Search for the cell housing the specified text and yield its (X, Y) center coordinate. 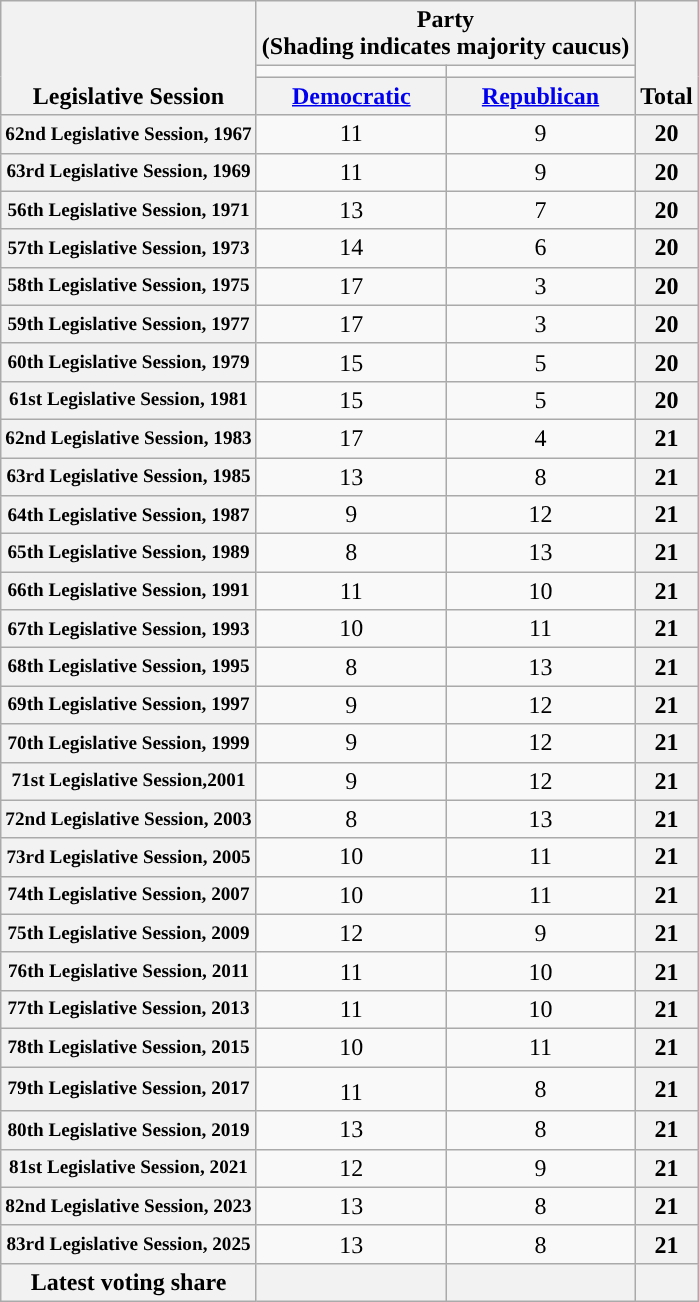
57th Legislative Session, 1973 (129, 248)
Party (Shading indicates majority caucus) (445, 34)
6 (540, 248)
61st Legislative Session, 1981 (129, 400)
72nd Legislative Session, 2003 (129, 819)
56th Legislative Session, 1971 (129, 210)
65th Legislative Session, 1989 (129, 553)
82nd Legislative Session, 2023 (129, 1206)
Latest voting share (129, 1282)
71st Legislative Session,2001 (129, 781)
83rd Legislative Session, 2025 (129, 1244)
60th Legislative Session, 1979 (129, 362)
70th Legislative Session, 1999 (129, 743)
76th Legislative Session, 2011 (129, 971)
81st Legislative Session, 2021 (129, 1168)
66th Legislative Session, 1991 (129, 591)
78th Legislative Session, 2015 (129, 1047)
Legislative Session (129, 58)
64th Legislative Session, 1987 (129, 515)
63rd Legislative Session, 1969 (129, 172)
80th Legislative Session, 2019 (129, 1130)
73rd Legislative Session, 2005 (129, 857)
Democratic (351, 96)
4 (540, 438)
59th Legislative Session, 1977 (129, 324)
79th Legislative Session, 2017 (129, 1088)
77th Legislative Session, 2013 (129, 1009)
75th Legislative Session, 2009 (129, 933)
68th Legislative Session, 1995 (129, 667)
58th Legislative Session, 1975 (129, 286)
14 (351, 248)
62nd Legislative Session, 1983 (129, 438)
69th Legislative Session, 1997 (129, 705)
Republican (540, 96)
63rd Legislative Session, 1985 (129, 477)
Total (667, 58)
7 (540, 210)
67th Legislative Session, 1993 (129, 629)
62nd Legislative Session, 1967 (129, 134)
74th Legislative Session, 2007 (129, 895)
